Detect which cell encompasses the target text, then output its (X, Y) center coordinate. 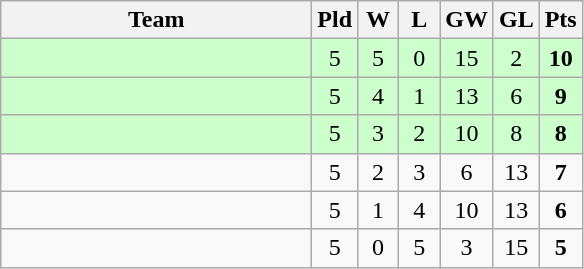
Pld (335, 20)
L (420, 20)
9 (560, 96)
Pts (560, 20)
GL (516, 20)
Team (156, 20)
W (378, 20)
GW (467, 20)
7 (560, 172)
